Capture the cell that displays the provided text and extract its [x, y] central coordinate. 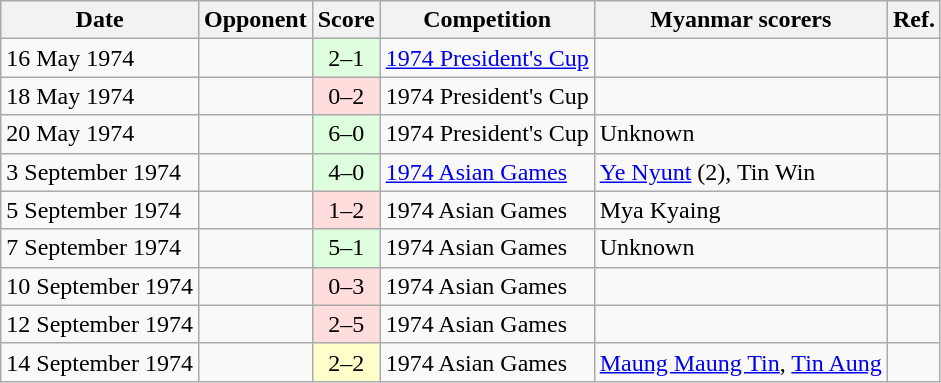
3 September 1974 [100, 172]
14 September 1974 [100, 362]
Score [346, 20]
5 September 1974 [100, 210]
20 May 1974 [100, 134]
Ref. [914, 20]
2–5 [346, 324]
Competition [487, 20]
6–0 [346, 134]
5–1 [346, 248]
18 May 1974 [100, 96]
2–1 [346, 58]
Opponent [255, 20]
7 September 1974 [100, 248]
2–2 [346, 362]
Mya Kyaing [740, 210]
0–2 [346, 96]
1–2 [346, 210]
Ye Nyunt (2), Tin Win [740, 172]
Maung Maung Tin, Tin Aung [740, 362]
4–0 [346, 172]
Date [100, 20]
Myanmar scorers [740, 20]
16 May 1974 [100, 58]
10 September 1974 [100, 286]
0–3 [346, 286]
12 September 1974 [100, 324]
